From the cell containing the given text, extract its center point as [X, Y] coordinate. 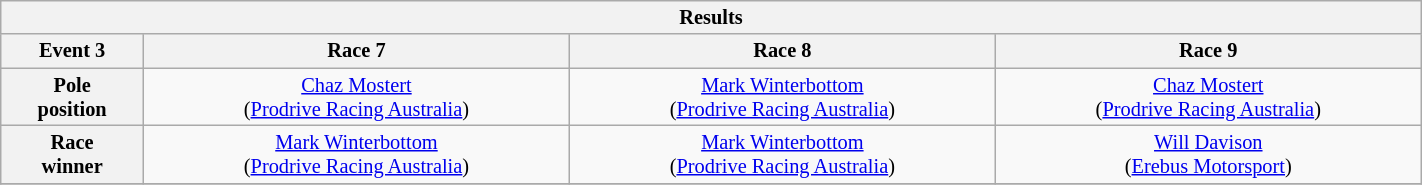
Event 3 [72, 51]
Race 9 [1208, 51]
Will Davison(Erebus Motorsport) [1208, 154]
Results [711, 17]
Race 8 [782, 51]
Racewinner [72, 154]
Race 7 [357, 51]
Poleposition [72, 97]
